Extract the [X, Y] coordinate from the center of the cell holding the provided text.  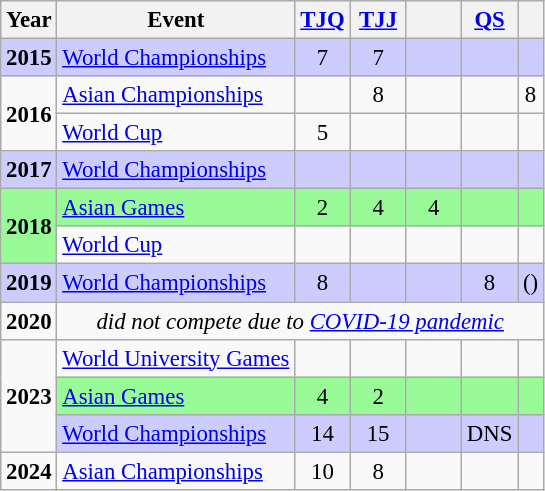
2023 [29, 396]
Event [176, 20]
() [531, 283]
2024 [29, 471]
Year [29, 20]
TJJ [378, 20]
5 [323, 133]
2016 [29, 114]
14 [323, 433]
did not compete due to COVID-19 pandemic [300, 321]
TJQ [323, 20]
World University Games [176, 358]
DNS [489, 433]
2020 [29, 321]
2019 [29, 283]
15 [378, 433]
2017 [29, 170]
2015 [29, 58]
QS [489, 20]
2018 [29, 226]
10 [323, 471]
